Identify which cell holds the provided text, then report its [X, Y] central coordinate. 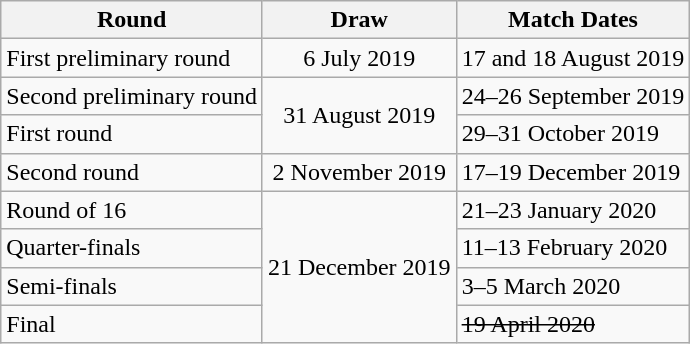
31 August 2019 [359, 115]
21–23 January 2020 [573, 210]
19 April 2020 [573, 324]
29–31 October 2019 [573, 134]
Draw [359, 20]
Final [132, 324]
24–26 September 2019 [573, 96]
Second preliminary round [132, 96]
11–13 February 2020 [573, 248]
First preliminary round [132, 58]
17–19 December 2019 [573, 172]
2 November 2019 [359, 172]
6 July 2019 [359, 58]
3–5 March 2020 [573, 286]
Second round [132, 172]
17 and 18 August 2019 [573, 58]
Semi-finals [132, 286]
Round of 16 [132, 210]
21 December 2019 [359, 267]
Match Dates [573, 20]
First round [132, 134]
Round [132, 20]
Quarter-finals [132, 248]
